For the text-containing cell, return its midpoint in (x, y) coordinate format. 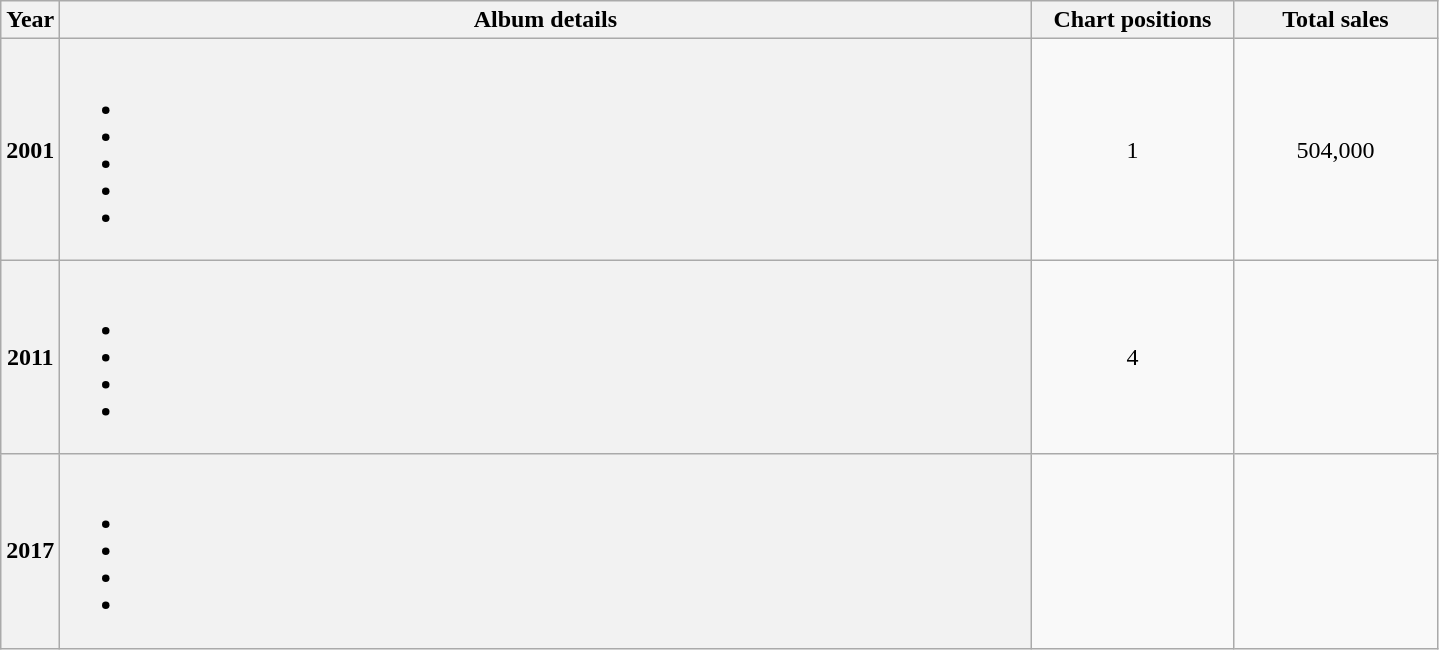
Year (30, 20)
Total sales (1336, 20)
4 (1132, 357)
Album details (546, 20)
Chart positions (1132, 20)
2017 (30, 551)
1 (1132, 150)
504,000 (1336, 150)
2011 (30, 357)
2001 (30, 150)
